Return the [x, y] coordinate for the center point of the cell that contains the specified text.  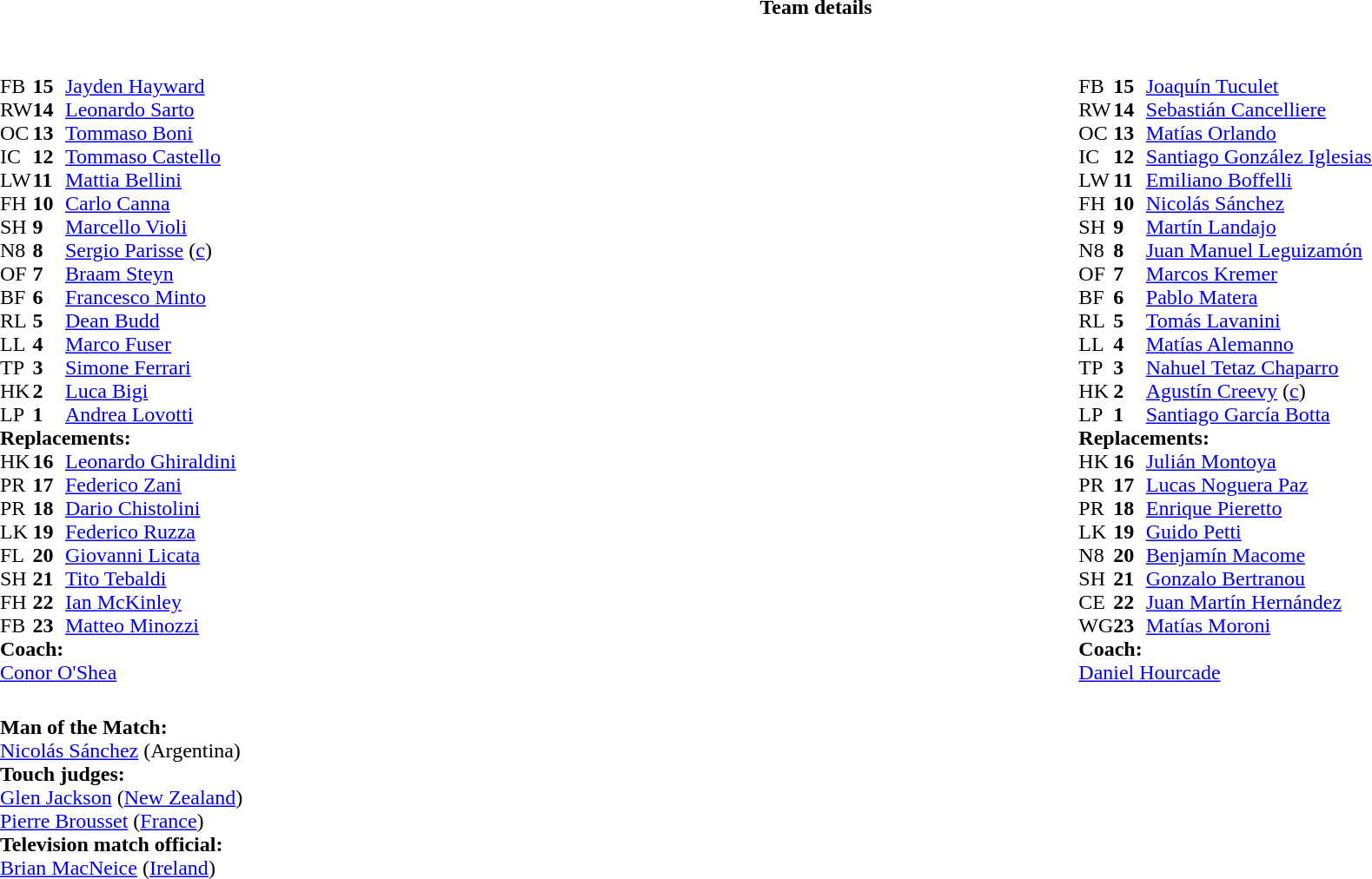
Emiliano Boffelli [1259, 181]
Matías Moroni [1259, 625]
FL [17, 556]
Benjamín Macome [1259, 556]
Marco Fuser [151, 344]
Nahuel Tetaz Chaparro [1259, 368]
Pablo Matera [1259, 297]
Matteo Minozzi [151, 625]
Dean Budd [151, 321]
Santiago García Botta [1259, 415]
Tommaso Boni [151, 134]
Carlo Canna [151, 203]
Sergio Parisse (c) [151, 250]
Martín Landajo [1259, 228]
Agustín Creevy (c) [1259, 391]
Tito Tebaldi [151, 578]
Leonardo Sarto [151, 109]
Joaquín Tuculet [1259, 87]
Conor O'Shea [118, 672]
Guido Petti [1259, 532]
WG [1096, 625]
Matías Orlando [1259, 134]
Enrique Pieretto [1259, 509]
Matías Alemanno [1259, 344]
Julián Montoya [1259, 462]
Tomás Lavanini [1259, 321]
Marcello Violi [151, 228]
Braam Steyn [151, 274]
CE [1096, 603]
Federico Zani [151, 485]
Sebastián Cancelliere [1259, 109]
Simone Ferrari [151, 368]
Mattia Bellini [151, 181]
Marcos Kremer [1259, 274]
Nicolás Sánchez [1259, 203]
Jayden Hayward [151, 87]
Luca Bigi [151, 391]
Ian McKinley [151, 603]
Gonzalo Bertranou [1259, 578]
Lucas Noguera Paz [1259, 485]
Tommaso Castello [151, 156]
Dario Chistolini [151, 509]
Juan Manuel Leguizamón [1259, 250]
Santiago González Iglesias [1259, 156]
Francesco Minto [151, 297]
Federico Ruzza [151, 532]
Giovanni Licata [151, 556]
Juan Martín Hernández [1259, 603]
Leonardo Ghiraldini [151, 462]
Andrea Lovotti [151, 415]
Daniel Hourcade [1225, 672]
